Detect which cell encompasses the target text, then output its (x, y) center coordinate. 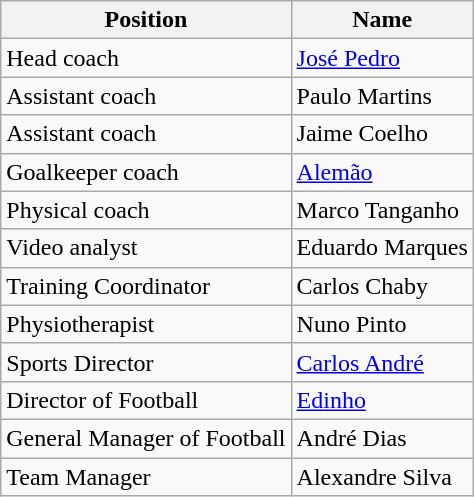
Name (382, 20)
Director of Football (146, 400)
Goalkeeper coach (146, 172)
Alexandre Silva (382, 477)
José Pedro (382, 58)
Jaime Coelho (382, 134)
Nuno Pinto (382, 324)
Eduardo Marques (382, 248)
Video analyst (146, 248)
Physiotherapist (146, 324)
André Dias (382, 438)
Carlos Chaby (382, 286)
Carlos André (382, 362)
Marco Tanganho (382, 210)
Physical coach (146, 210)
Training Coordinator (146, 286)
General Manager of Football (146, 438)
Team Manager (146, 477)
Head coach (146, 58)
Paulo Martins (382, 96)
Edinho (382, 400)
Sports Director (146, 362)
Position (146, 20)
Alemão (382, 172)
